Output the (X, Y) coordinate of the center of the cell containing the given text.  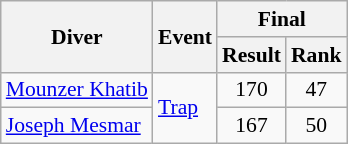
167 (252, 126)
Trap (185, 108)
Mounzer Khatib (77, 90)
Rank (316, 55)
Final (282, 19)
50 (316, 126)
170 (252, 90)
Event (185, 36)
Diver (77, 36)
Joseph Mesmar (77, 126)
Result (252, 55)
47 (316, 90)
